From the cell containing the given text, extract its center point as (X, Y) coordinate. 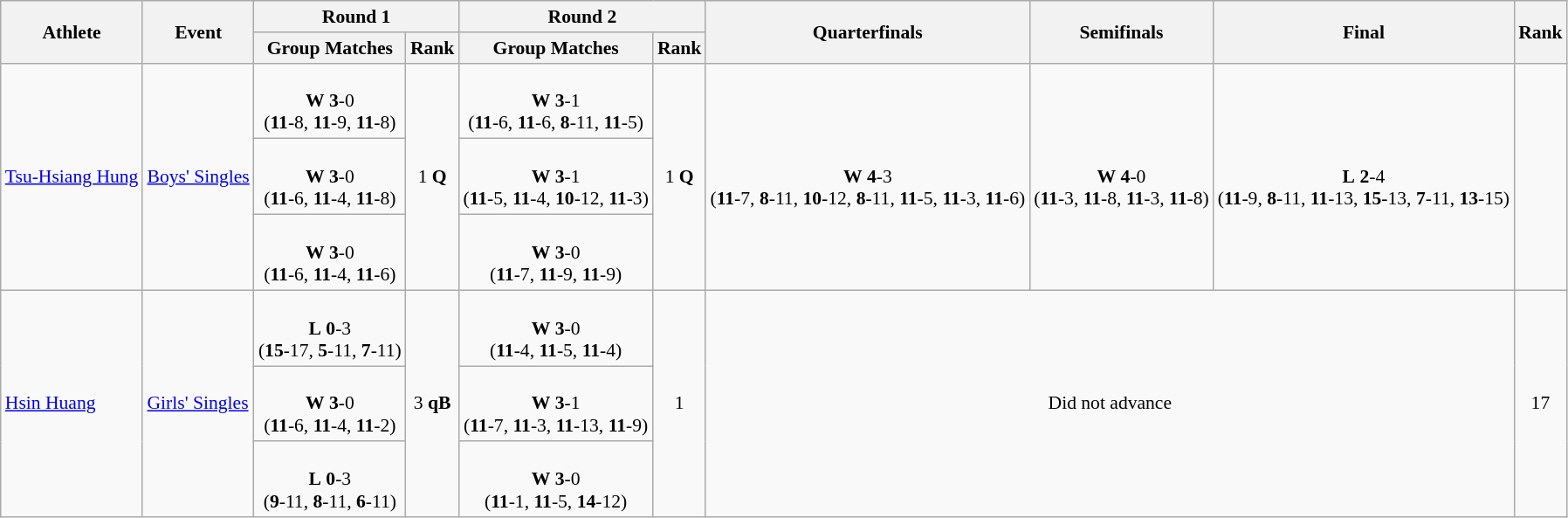
W 3-0 (11-6, 11-4, 11-2) (330, 404)
W 3-0 (11-7, 11-9, 11-9) (555, 253)
W 4-3 (11-7, 8-11, 10-12, 8-11, 11-5, 11-3, 11-6) (868, 176)
Final (1364, 31)
W 3-0 (11-4, 11-5, 11-4) (555, 328)
Athlete (72, 31)
W 3-0 (11-6, 11-4, 11-8) (330, 176)
W 3-1 (11-7, 11-3, 11-13, 11-9) (555, 404)
Event (197, 31)
Did not advance (1110, 404)
L 0-3 (9-11, 8-11, 6-11) (330, 480)
Semifinals (1121, 31)
W 3-0 (11-1, 11-5, 14-12) (555, 480)
L 2-4 (11-9, 8-11, 11-13, 15-13, 7-11, 13-15) (1364, 176)
L 0-3 (15-17, 5-11, 7-11) (330, 328)
W 3-1 (11-5, 11-4, 10-12, 11-3) (555, 176)
Quarterfinals (868, 31)
Tsu-Hsiang Hung (72, 176)
Boys' Singles (197, 176)
Round 2 (581, 17)
W 3-1 (11-6, 11-6, 8-11, 11-5) (555, 101)
Girls' Singles (197, 404)
Hsin Huang (72, 404)
1 (679, 404)
W 3-0 (11-8, 11-9, 11-8) (330, 101)
Round 1 (356, 17)
17 (1540, 404)
3 qB (433, 404)
W 4-0 (11-3, 11-8, 11-3, 11-8) (1121, 176)
W 3-0 (11-6, 11-4, 11-6) (330, 253)
